Determine the (x, y) coordinate at the center of the cell enclosing the given text.  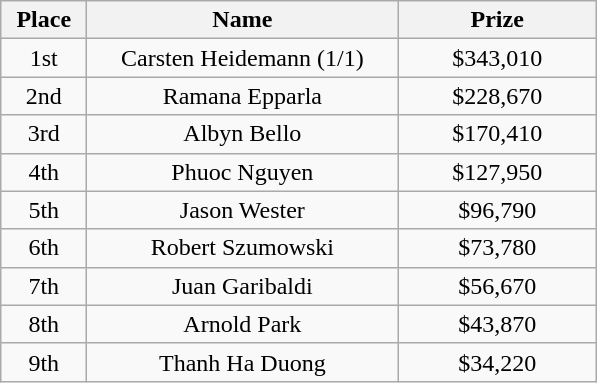
Thanh Ha Duong (242, 362)
Juan Garibaldi (242, 286)
$228,670 (498, 96)
Name (242, 20)
8th (44, 324)
Jason Wester (242, 210)
Arnold Park (242, 324)
$73,780 (498, 248)
1st (44, 58)
5th (44, 210)
$170,410 (498, 134)
$127,950 (498, 172)
$56,670 (498, 286)
$96,790 (498, 210)
Prize (498, 20)
$43,870 (498, 324)
$343,010 (498, 58)
Phuoc Nguyen (242, 172)
4th (44, 172)
7th (44, 286)
Albyn Bello (242, 134)
Carsten Heidemann (1/1) (242, 58)
2nd (44, 96)
9th (44, 362)
Place (44, 20)
3rd (44, 134)
$34,220 (498, 362)
6th (44, 248)
Ramana Epparla (242, 96)
Robert Szumowski (242, 248)
